Return [x, y] of the center of cell containing provided text 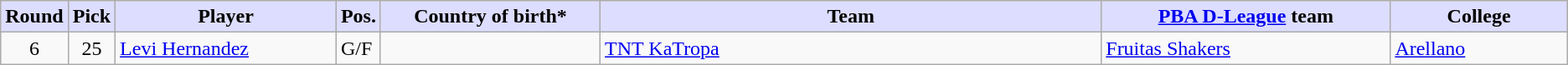
Player [226, 17]
Round [34, 17]
6 [34, 48]
25 [91, 48]
Pos. [358, 17]
College [1479, 17]
PBA D-League team [1246, 17]
Country of birth* [490, 17]
Arellano [1479, 48]
G/F [358, 48]
Fruitas Shakers [1246, 48]
Team [851, 17]
TNT KaTropa [851, 48]
Pick [91, 17]
Levi Hernandez [226, 48]
